From the cell containing the given text, extract its center point as [X, Y] coordinate. 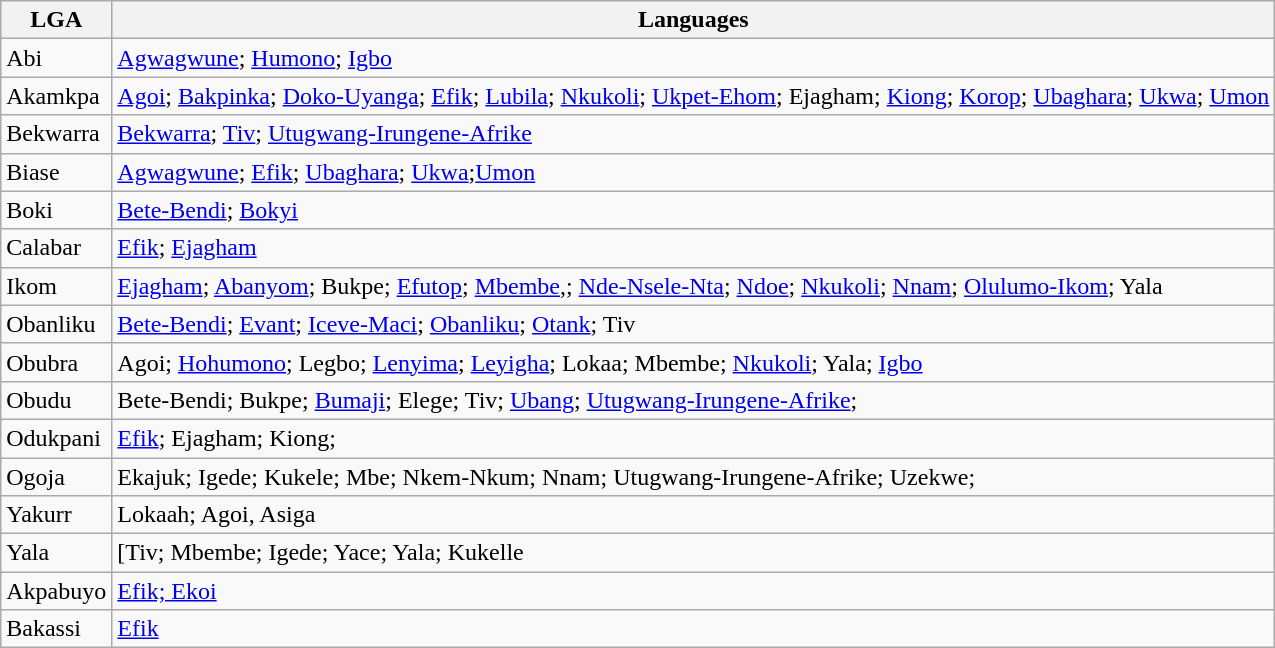
Abi [56, 58]
Obanliku [56, 324]
Efik; Ejagham; Kiong; [694, 438]
Obubra [56, 362]
Odukpani [56, 438]
Lokaah; Agoi, Asiga [694, 515]
Bete-Bendi; Bokyi [694, 210]
Agwagwune; Humono; Igbo [694, 58]
Agwagwune; Efik; Ubaghara; Ukwa;Umon [694, 172]
Efik; Ekoi [694, 591]
Bekwarra; Tiv; Utugwang-Irungene-Afrike [694, 134]
Akpabuyo [56, 591]
Calabar [56, 248]
[Tiv; Mbembe; Igede; Yace; Yala; Kukelle [694, 553]
Bakassi [56, 629]
Boki [56, 210]
Agoi; Hohumono; Legbo; Lenyima; Leyigha; Lokaa; Mbembe; Nkukoli; Yala; Igbo [694, 362]
Yakurr [56, 515]
Efik; Ejagham [694, 248]
Ejagham; Abanyom; Bukpe; Efutop; Mbembe,; Nde-Nsele-Nta; Ndoe; Nkukoli; Nnam; Olulumo-Ikom; Yala [694, 286]
Agoi; Bakpinka; Doko-Uyanga; Efik; Lubila; Nkukoli; Ukpet-Ehom; Ejagham; Kiong; Korop; Ubaghara; Ukwa; Umon [694, 96]
Yala [56, 553]
Obudu [56, 400]
LGA [56, 20]
Efik [694, 629]
Akamkpa [56, 96]
Bete-Bendi; Bukpe; Bumaji; Elege; Tiv; Ubang; Utugwang-Irungene-Afrike; [694, 400]
Bekwarra [56, 134]
Ogoja [56, 477]
Bete-Bendi; Evant; Iceve-Maci; Obanliku; Otank; Tiv [694, 324]
Biase [56, 172]
Languages [694, 20]
Ikom [56, 286]
Ekajuk; Igede; Kukele; Mbe; Nkem-Nkum; Nnam; Utugwang-Irungene-Afrike; Uzekwe; [694, 477]
